From the cell containing the given text, extract its center point as (X, Y) coordinate. 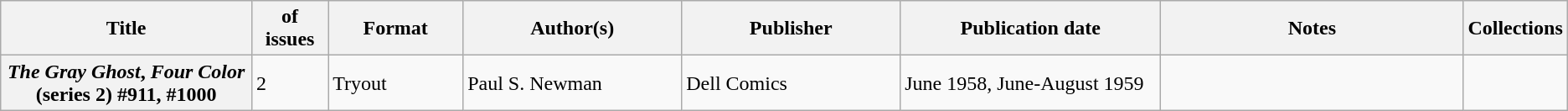
The Gray Ghost, Four Color (series 2) #911, #1000 (126, 82)
Paul S. Newman (573, 82)
Title (126, 29)
Author(s) (573, 29)
Publisher (791, 29)
of issues (290, 29)
Dell Comics (791, 82)
2 (290, 82)
Publication date (1030, 29)
Notes (1312, 29)
Collections (1515, 29)
Tryout (395, 82)
Format (395, 29)
June 1958, June-August 1959 (1030, 82)
